Find where the given text appears and provide that cell's center as [X, Y] coordinate. 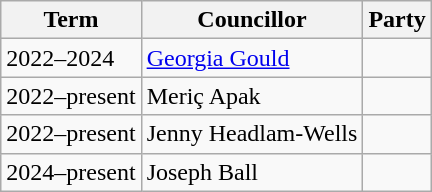
2022–2024 [71, 58]
Councillor [252, 20]
Term [71, 20]
Meriç Apak [252, 96]
Jenny Headlam-Wells [252, 134]
Party [397, 20]
2024–present [71, 172]
Georgia Gould [252, 58]
Joseph Ball [252, 172]
